Pinpoint the cell where the given text exists, returning its (X, Y) midpoint coordinate. 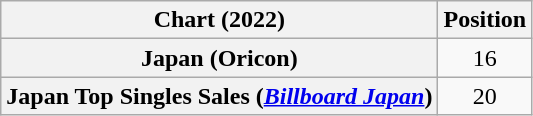
Position (485, 20)
16 (485, 58)
Chart (2022) (220, 20)
20 (485, 96)
Japan Top Singles Sales (Billboard Japan) (220, 96)
Japan (Oricon) (220, 58)
